Determine the (x, y) coordinate at the center of the cell enclosing the given text.  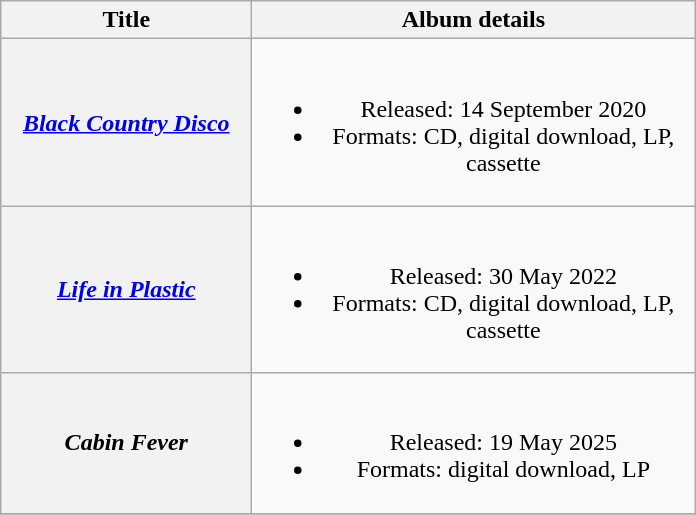
Released: 14 September 2020Formats: CD, digital download, LP, cassette (474, 122)
Released: 30 May 2022Formats: CD, digital download, LP, cassette (474, 290)
Title (126, 20)
Black Country Disco (126, 122)
Released: 19 May 2025Formats: digital download, LP (474, 443)
Album details (474, 20)
Life in Plastic (126, 290)
Cabin Fever (126, 443)
